Detect which cell encompasses the target text, then output its (x, y) center coordinate. 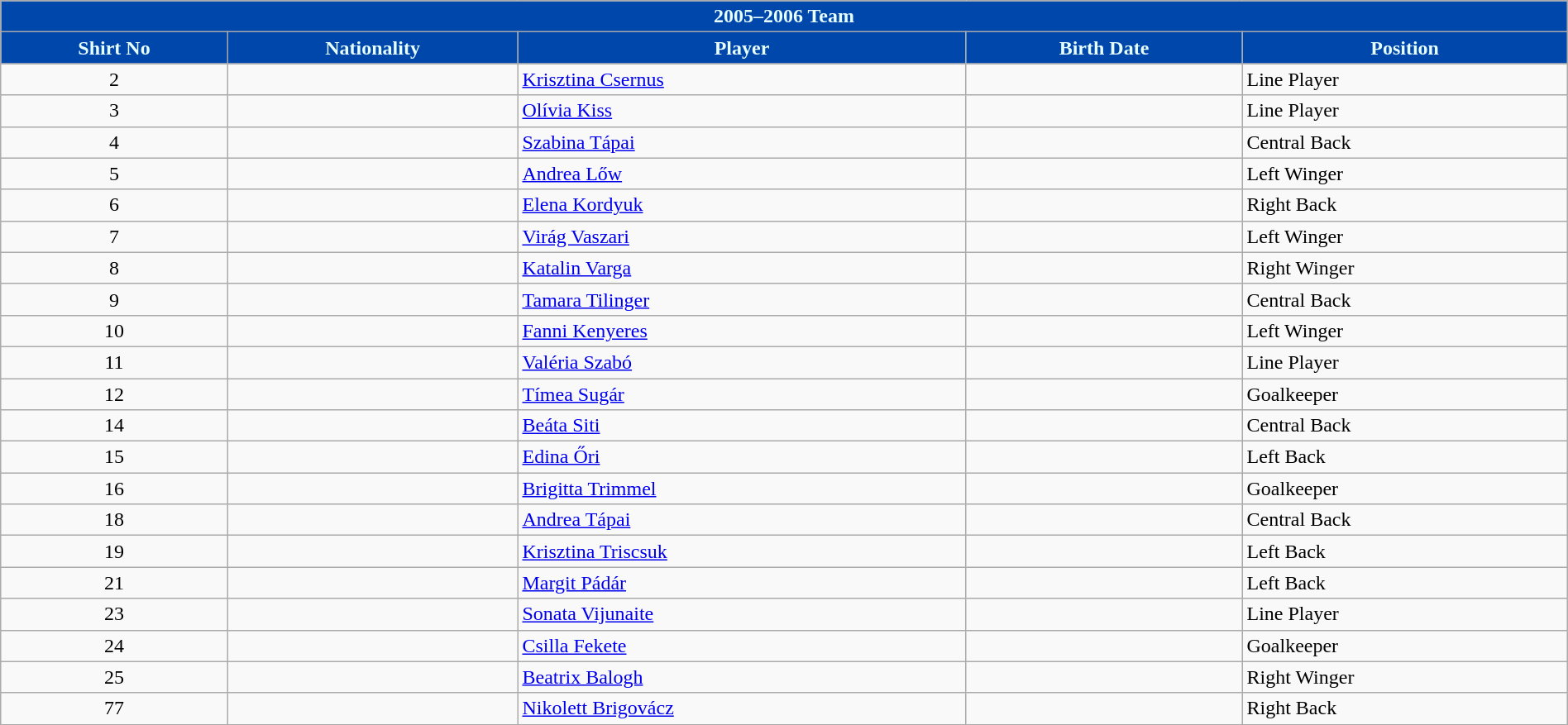
Edina Őri (742, 457)
Elena Kordyuk (742, 205)
2 (114, 79)
Player (742, 48)
Virág Vaszari (742, 236)
14 (114, 426)
Margit Pádár (742, 583)
12 (114, 394)
Fanni Kenyeres (742, 331)
Birth Date (1104, 48)
15 (114, 457)
19 (114, 551)
16 (114, 489)
Tamara Tilinger (742, 299)
Krisztina Csernus (742, 79)
77 (114, 708)
24 (114, 646)
Position (1404, 48)
Beáta Siti (742, 426)
9 (114, 299)
Valéria Szabó (742, 362)
6 (114, 205)
Katalin Varga (742, 268)
Nationality (372, 48)
Csilla Fekete (742, 646)
5 (114, 174)
2005–2006 Team (784, 17)
25 (114, 677)
Shirt No (114, 48)
Sonata Vijunaite (742, 614)
3 (114, 111)
Olívia Kiss (742, 111)
23 (114, 614)
7 (114, 236)
Nikolett Brigovácz (742, 708)
10 (114, 331)
Szabina Tápai (742, 142)
Andrea Lőw (742, 174)
4 (114, 142)
Beatrix Balogh (742, 677)
Tímea Sugár (742, 394)
18 (114, 520)
11 (114, 362)
Krisztina Triscsuk (742, 551)
8 (114, 268)
Brigitta Trimmel (742, 489)
Andrea Tápai (742, 520)
21 (114, 583)
